Provide the [X, Y] coordinate of the cell's center where the given text is located.  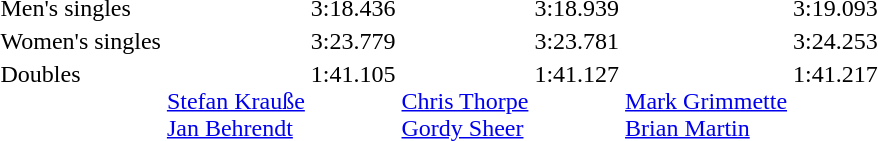
3:23.779 [353, 41]
3:23.781 [577, 41]
